From the cell containing the given text, extract its center point as [X, Y] coordinate. 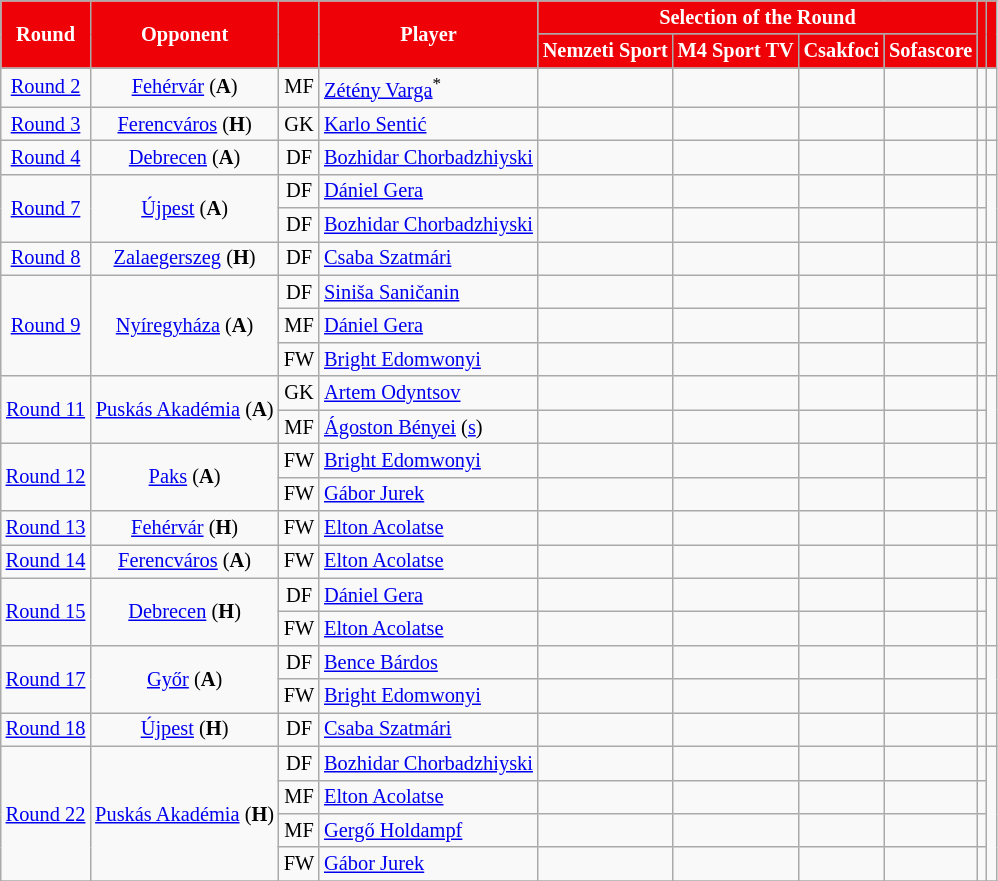
Sofascore [930, 51]
Csakfoci [842, 51]
Újpest (H) [184, 729]
Round 17 [46, 678]
Debrecen (A) [184, 157]
Round 2 [46, 88]
Round 12 [46, 476]
Nyíregyháza (A) [184, 326]
Round 14 [46, 561]
Selection of the Round [758, 17]
Round 18 [46, 729]
Puskás Akadémia (H) [184, 814]
Paks (A) [184, 476]
Player [428, 34]
Fehérvár (H) [184, 527]
Opponent [184, 34]
Győr (A) [184, 678]
Nemzeti Sport [606, 51]
Round 9 [46, 326]
Fehérvár (A) [184, 88]
Round [46, 34]
Round 8 [46, 258]
M4 Sport TV [736, 51]
Round 3 [46, 124]
Round 7 [46, 208]
Ágoston Bényei (s) [428, 427]
Zétény Varga* [428, 88]
Siniša Saničanin [428, 292]
Ferencváros (H) [184, 124]
Ferencváros (A) [184, 561]
Round 4 [46, 157]
Bence Bárdos [428, 662]
Artem Odyntsov [428, 393]
Round 22 [46, 814]
Karlo Sentić [428, 124]
Round 15 [46, 612]
Újpest (A) [184, 208]
Gergő Holdampf [428, 830]
Zalaegerszeg (H) [184, 258]
Round 13 [46, 527]
Round 11 [46, 410]
Puskás Akadémia (A) [184, 410]
Debrecen (H) [184, 612]
